From the cell containing the given text, extract its center point as [x, y] coordinate. 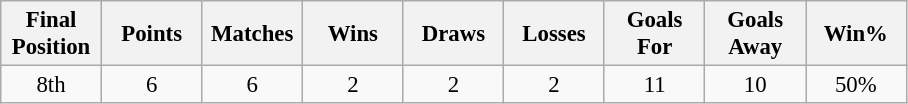
10 [756, 85]
11 [654, 85]
Goals Away [756, 34]
Points [152, 34]
Goals For [654, 34]
Losses [554, 34]
Wins [354, 34]
Win% [856, 34]
Final Position [52, 34]
Matches [252, 34]
Draws [454, 34]
8th [52, 85]
50% [856, 85]
